Search for the cell housing the specified text and yield its [X, Y] center coordinate. 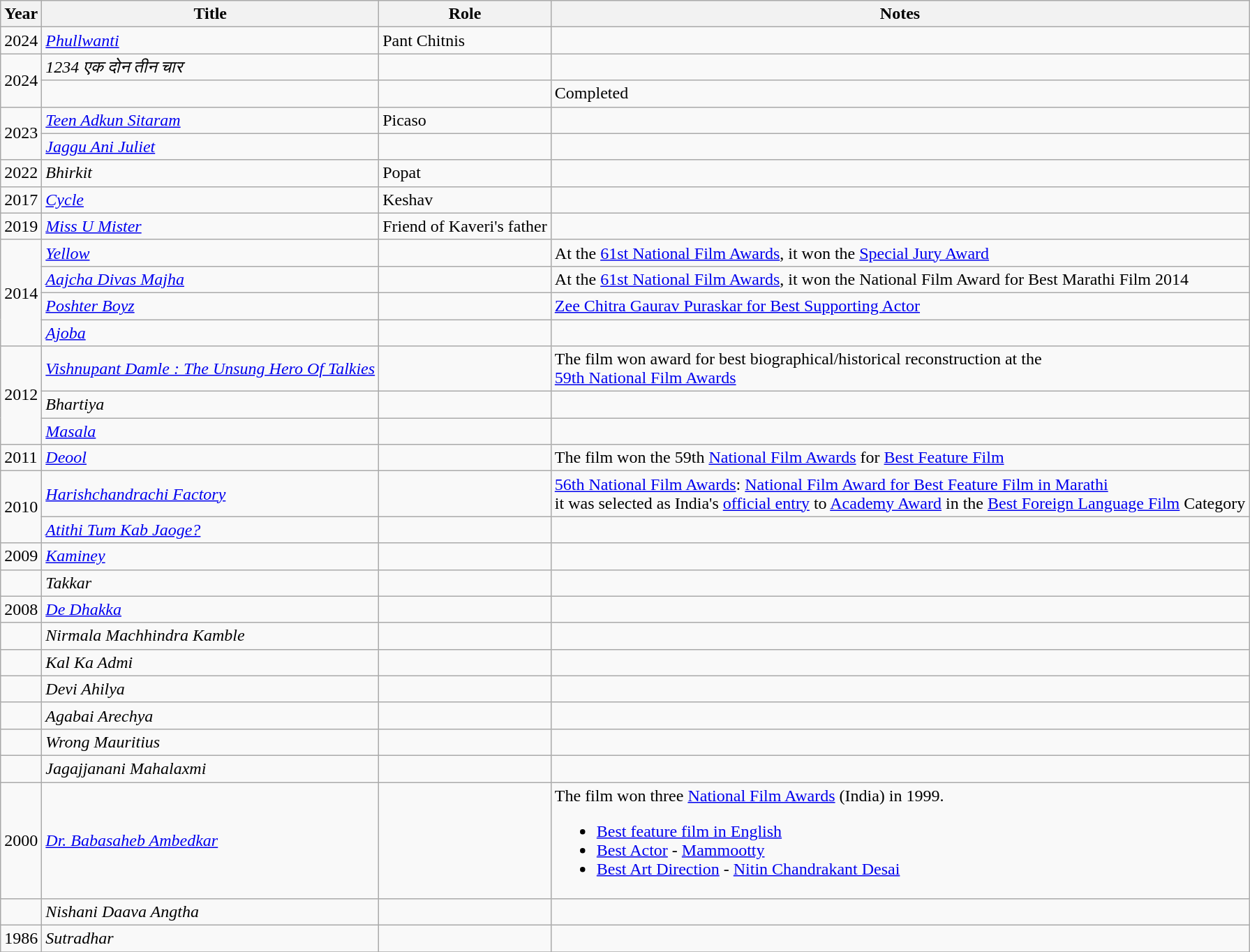
Jagajjanani Mahalaxmi [211, 768]
Agabai Arechya [211, 715]
2019 [21, 226]
Teen Adkun Sitaram [211, 120]
Aajcha Divas Majha [211, 279]
2009 [21, 556]
Devi Ahilya [211, 689]
Completed [900, 94]
Notes [900, 14]
Harishchandrachi Factory [211, 494]
Friend of Kaveri's father [465, 226]
Masala [211, 431]
Wrong Mauritius [211, 742]
Takkar [211, 583]
2012 [21, 395]
Vishnupant Damle : The Unsung Hero Of Talkies [211, 369]
Atithi Tum Kab Jaoge? [211, 530]
At the 61st National Film Awards, it won the National Film Award for Best Marathi Film 2014 [900, 279]
Deool [211, 458]
2008 [21, 609]
2017 [21, 200]
Nirmala Machhindra Kamble [211, 636]
Picaso [465, 120]
2014 [21, 292]
Kaminey [211, 556]
De Dhakka [211, 609]
Nishani Daava Angtha [211, 912]
1234 एक दोन तीन चार [211, 67]
Bhirkit [211, 173]
Phullwanti [211, 40]
Title [211, 14]
Ajoba [211, 333]
The film won the 59th National Film Awards for Best Feature Film [900, 458]
Year [21, 14]
Poshter Boyz [211, 306]
Dr. Babasaheb Ambedkar [211, 840]
Miss U Mister [211, 226]
Cycle [211, 200]
Yellow [211, 253]
2022 [21, 173]
2000 [21, 840]
Jaggu Ani Juliet [211, 147]
Sutradhar [211, 939]
2010 [21, 507]
Zee Chitra Gaurav Puraskar for Best Supporting Actor [900, 306]
The film won award for best biographical/historical reconstruction at the 59th National Film Awards [900, 369]
Pant Chitnis [465, 40]
Bhartiya [211, 405]
Popat [465, 173]
At the 61st National Film Awards, it won the Special Jury Award [900, 253]
Role [465, 14]
Kal Ka Admi [211, 662]
Keshav [465, 200]
2011 [21, 458]
2023 [21, 133]
1986 [21, 939]
